For the text-containing cell, return its midpoint in [X, Y] coordinate format. 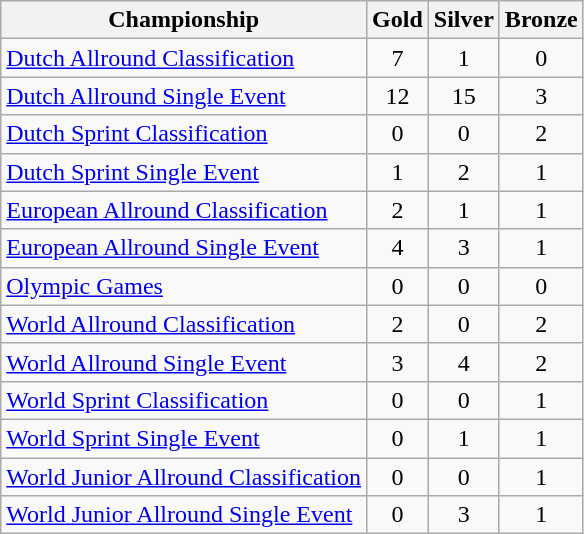
Dutch Allround Classification [184, 58]
12 [398, 96]
7 [398, 58]
Championship [184, 20]
Gold [398, 20]
Dutch Sprint Classification [184, 134]
Dutch Sprint Single Event [184, 172]
World Allround Single Event [184, 362]
European Allround Classification [184, 210]
Silver [464, 20]
Bronze [541, 20]
World Junior Allround Classification [184, 477]
15 [464, 96]
World Junior Allround Single Event [184, 515]
World Sprint Classification [184, 400]
European Allround Single Event [184, 248]
World Sprint Single Event [184, 438]
Olympic Games [184, 286]
World Allround Classification [184, 324]
Dutch Allround Single Event [184, 96]
